Locate the cell with the specified text and output its [x, y] center coordinate. 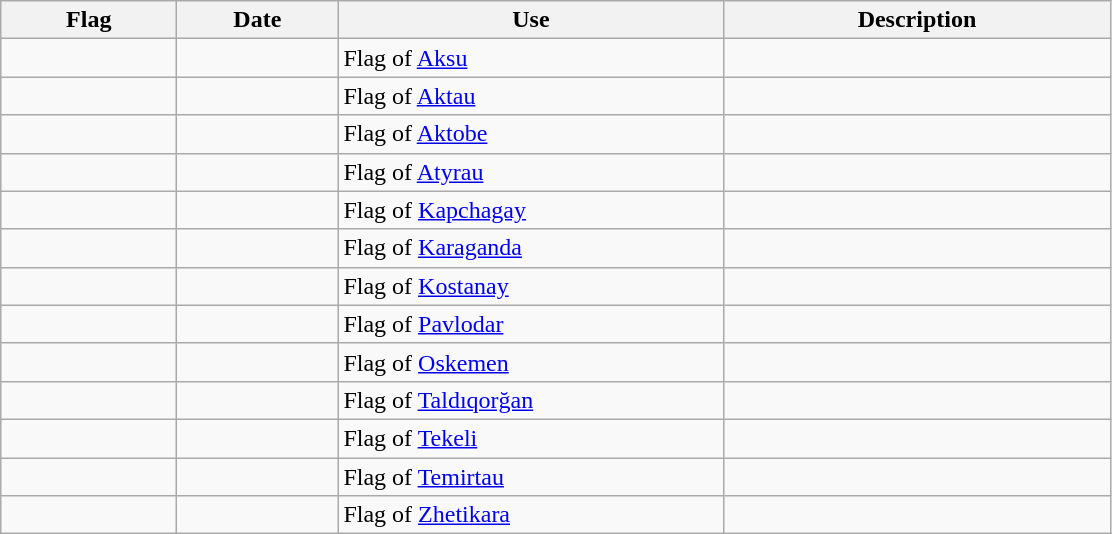
Flag of Oskemen [531, 362]
Flag of Aksu [531, 58]
Flag of Tekeli [531, 438]
Flag of Taldıqorğan [531, 400]
Flag of Kostanay [531, 286]
Flag of Temirtau [531, 477]
Flag of Pavlodar [531, 324]
Flag of Atyrau [531, 172]
Flag [89, 20]
Description [917, 20]
Flag of Zhetikara [531, 515]
Flag of Kapchagay [531, 210]
Use [531, 20]
Date [258, 20]
Flag of Aktau [531, 96]
Flag of Aktobe [531, 134]
Flag of Karaganda [531, 248]
